For the text-containing cell, return its midpoint in [X, Y] coordinate format. 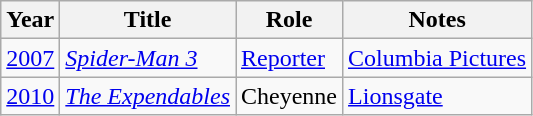
Lionsgate [438, 96]
Year [30, 20]
2010 [30, 96]
Spider-Man 3 [148, 58]
Cheyenne [290, 96]
Columbia Pictures [438, 58]
Title [148, 20]
Reporter [290, 58]
2007 [30, 58]
The Expendables [148, 96]
Notes [438, 20]
Role [290, 20]
